Capture the cell that displays the provided text and extract its [x, y] central coordinate. 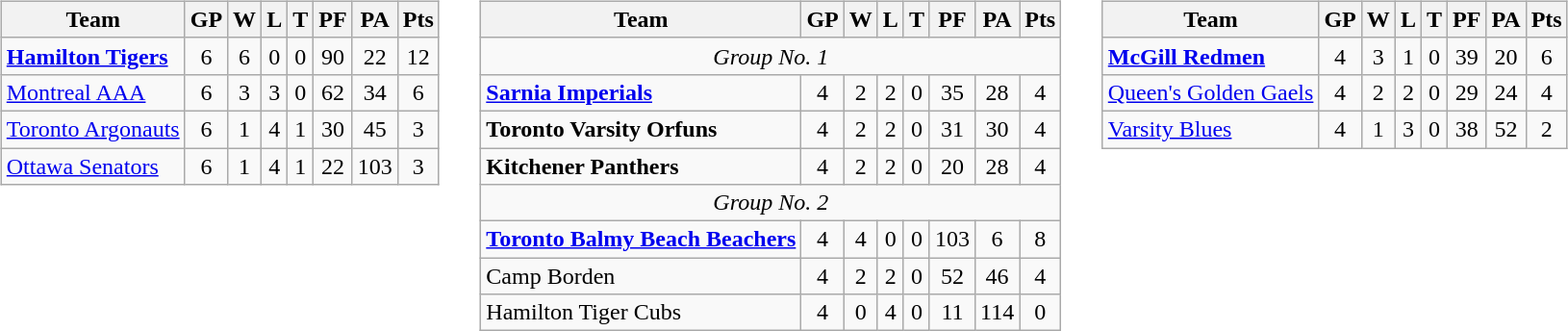
29 [1467, 92]
24 [1506, 92]
114 [998, 313]
Toronto Varsity Orfuns [641, 129]
12 [417, 56]
45 [375, 129]
46 [998, 276]
8 [1041, 240]
Queen's Golden Gaels [1210, 92]
Varsity Blues [1210, 129]
62 [333, 92]
Montreal AAA [92, 92]
11 [952, 313]
Camp Borden [641, 276]
McGill Redmen [1210, 56]
Group No. 1 [771, 56]
Toronto Argonauts [92, 129]
90 [333, 56]
34 [375, 92]
Hamilton Tigers [92, 56]
Toronto Balmy Beach Beachers [641, 240]
Ottawa Senators [92, 166]
Group No. 2 [771, 203]
Sarnia Imperials [641, 92]
31 [952, 129]
38 [1467, 129]
39 [1467, 56]
35 [952, 92]
Kitchener Panthers [641, 166]
Hamilton Tiger Cubs [641, 313]
